Capture the cell that displays the provided text and extract its (X, Y) central coordinate. 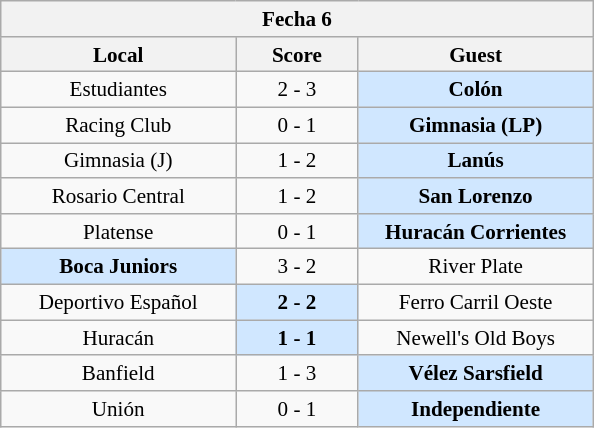
San Lorenzo (476, 196)
Huracán Corrientes (476, 230)
1 - 1 (297, 338)
Guest (476, 54)
Boca Juniors (118, 266)
Vélez Sarsfield (476, 372)
2 - 3 (297, 90)
Score (297, 54)
3 - 2 (297, 266)
2 - 2 (297, 302)
Deportivo Español (118, 302)
Ferro Carril Oeste (476, 302)
Fecha 6 (297, 18)
Platense (118, 230)
Huracán (118, 338)
Banfield (118, 372)
Estudiantes (118, 90)
River Plate (476, 266)
Newell's Old Boys (476, 338)
1 - 3 (297, 372)
Local (118, 54)
Rosario Central (118, 196)
Gimnasia (LP) (476, 124)
Racing Club (118, 124)
Gimnasia (J) (118, 160)
Unión (118, 408)
Lanús (476, 160)
Colón (476, 90)
Independiente (476, 408)
